Scan for the cell matching the given text and deliver its [X, Y] coordinate at center. 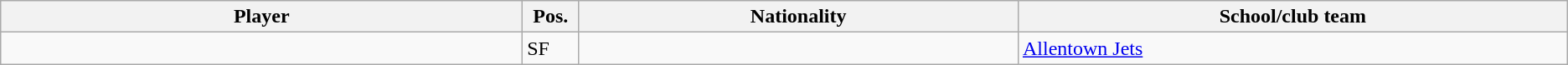
Allentown Jets [1292, 48]
Pos. [551, 17]
Player [261, 17]
Nationality [799, 17]
SF [551, 48]
School/club team [1292, 17]
